Output the (X, Y) coordinate of the center of the cell containing the given text.  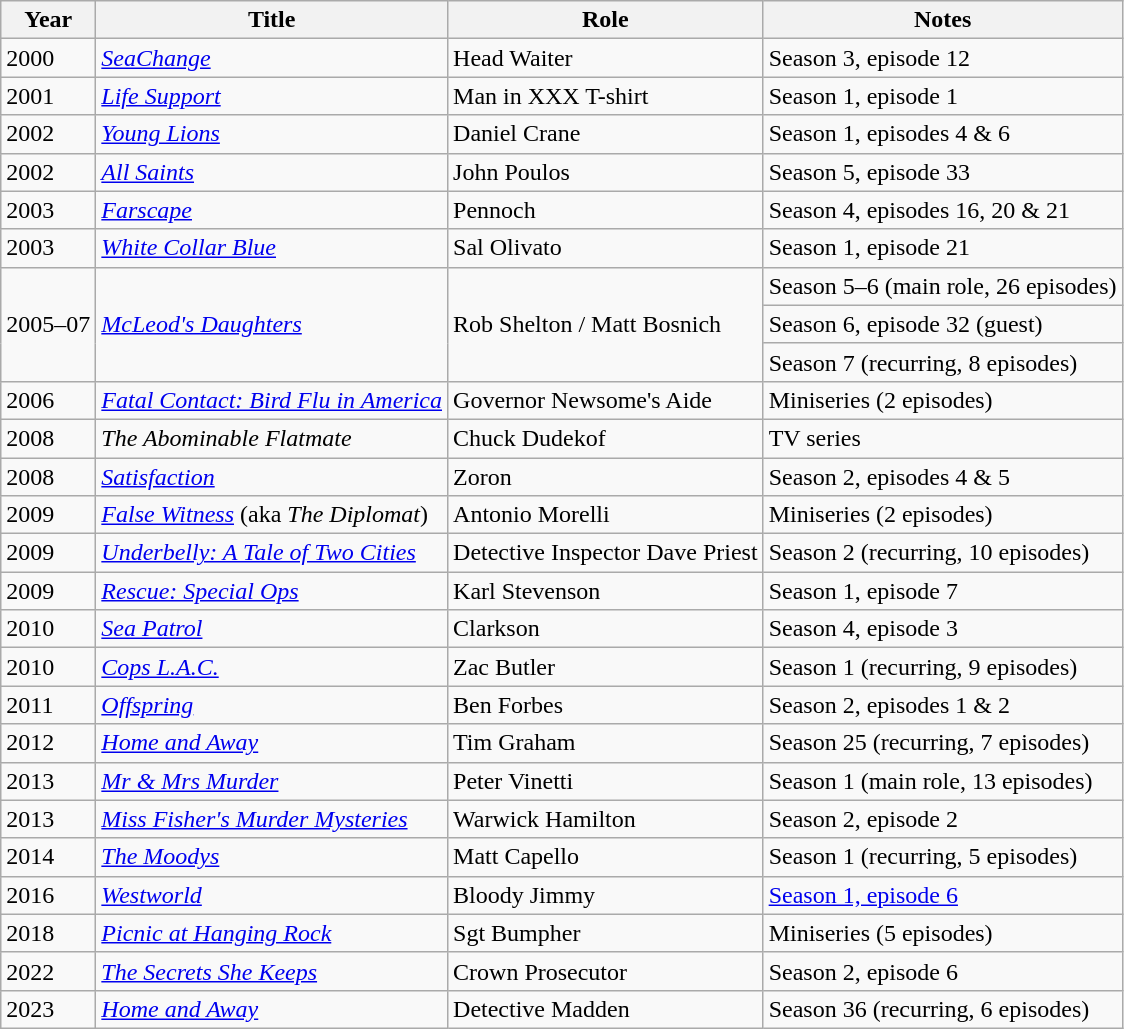
Season 1, episode 21 (942, 248)
Season 2, episodes 4 & 5 (942, 477)
Rescue: Special Ops (272, 591)
All Saints (272, 172)
2023 (48, 1009)
Farscape (272, 210)
White Collar Blue (272, 248)
Satisfaction (272, 477)
Season 1 (main role, 13 episodes) (942, 781)
2014 (48, 857)
Bloody Jimmy (606, 895)
Picnic at Hanging Rock (272, 933)
Role (606, 20)
Season 3, episode 12 (942, 58)
Offspring (272, 705)
Season 1, episode 7 (942, 591)
Chuck Dudekof (606, 438)
Season 36 (recurring, 6 episodes) (942, 1009)
Sea Patrol (272, 629)
Miss Fisher's Murder Mysteries (272, 819)
Season 2 (recurring, 10 episodes) (942, 553)
Antonio Morelli (606, 515)
Warwick Hamilton (606, 819)
Young Lions (272, 134)
Karl Stevenson (606, 591)
McLeod's Daughters (272, 324)
John Poulos (606, 172)
Title (272, 20)
Season 1, episode 6 (942, 895)
Fatal Contact: Bird Flu in America (272, 400)
Season 25 (recurring, 7 episodes) (942, 743)
2022 (48, 971)
Head Waiter (606, 58)
Season 1 (recurring, 5 episodes) (942, 857)
The Abominable Flatmate (272, 438)
Rob Shelton / Matt Bosnich (606, 324)
Sgt Bumpher (606, 933)
Matt Capello (606, 857)
Season 2, episode 6 (942, 971)
Governor Newsome's Aide (606, 400)
Tim Graham (606, 743)
Season 1, episodes 4 & 6 (942, 134)
Season 4, episodes 16, 20 & 21 (942, 210)
Year (48, 20)
Season 7 (recurring, 8 episodes) (942, 362)
Detective Madden (606, 1009)
2018 (48, 933)
Zac Butler (606, 667)
Sal Olivato (606, 248)
Miniseries (5 episodes) (942, 933)
2006 (48, 400)
TV series (942, 438)
Season 1, episode 1 (942, 96)
Detective Inspector Dave Priest (606, 553)
Season 2, episode 2 (942, 819)
Notes (942, 20)
Underbelly: A Tale of Two Cities (272, 553)
2011 (48, 705)
Man in XXX T-shirt (606, 96)
2000 (48, 58)
Clarkson (606, 629)
Season 1 (recurring, 9 episodes) (942, 667)
Season 6, episode 32 (guest) (942, 324)
Season 5–6 (main role, 26 episodes) (942, 286)
Life Support (272, 96)
Cops L.A.C. (272, 667)
Season 4, episode 3 (942, 629)
SeaChange (272, 58)
Mr & Mrs Murder (272, 781)
The Moodys (272, 857)
Pennoch (606, 210)
Crown Prosecutor (606, 971)
2005–07 (48, 324)
Ben Forbes (606, 705)
Daniel Crane (606, 134)
Zoron (606, 477)
2001 (48, 96)
False Witness (aka The Diplomat) (272, 515)
2016 (48, 895)
Season 5, episode 33 (942, 172)
Season 2, episodes 1 & 2 (942, 705)
The Secrets She Keeps (272, 971)
Peter Vinetti (606, 781)
2012 (48, 743)
Westworld (272, 895)
